Identify which cell holds the provided text, then report its [X, Y] central coordinate. 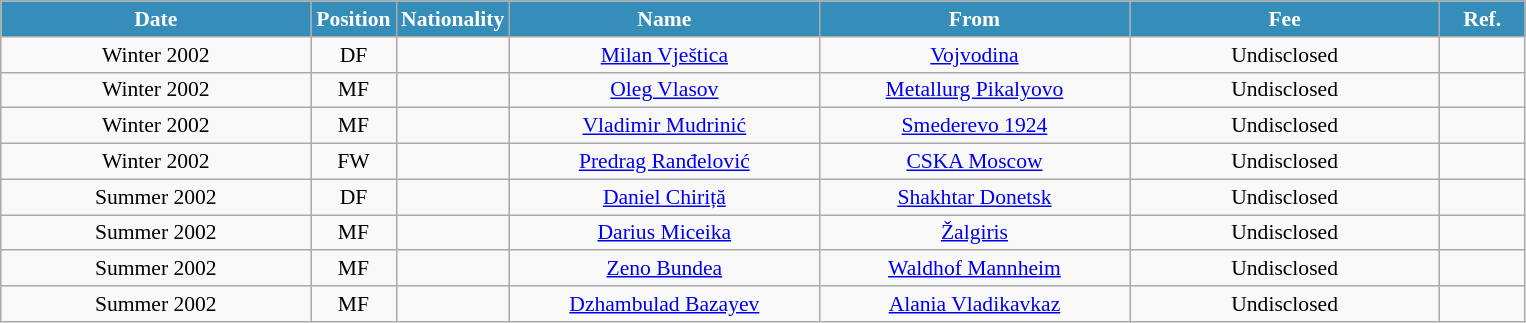
CSKA Moscow [974, 162]
Name [664, 19]
Oleg Vlasov [664, 90]
Fee [1285, 19]
Date [156, 19]
Darius Miceika [664, 233]
Ref. [1482, 19]
Alania Vladikavkaz [974, 304]
Žalgiris [974, 233]
Metallurg Pikalyovo [974, 90]
Position [354, 19]
FW [354, 162]
From [974, 19]
Milan Vještica [664, 55]
Vladimir Mudrinić [664, 126]
Zeno Bundea [664, 269]
Predrag Ranđelović [664, 162]
Waldhof Mannheim [974, 269]
Daniel Chiriță [664, 197]
Smederevo 1924 [974, 126]
Shakhtar Donetsk [974, 197]
Nationality [452, 19]
Dzhambulad Bazayev [664, 304]
Vojvodina [974, 55]
